From the cell containing the given text, extract its center point as (X, Y) coordinate. 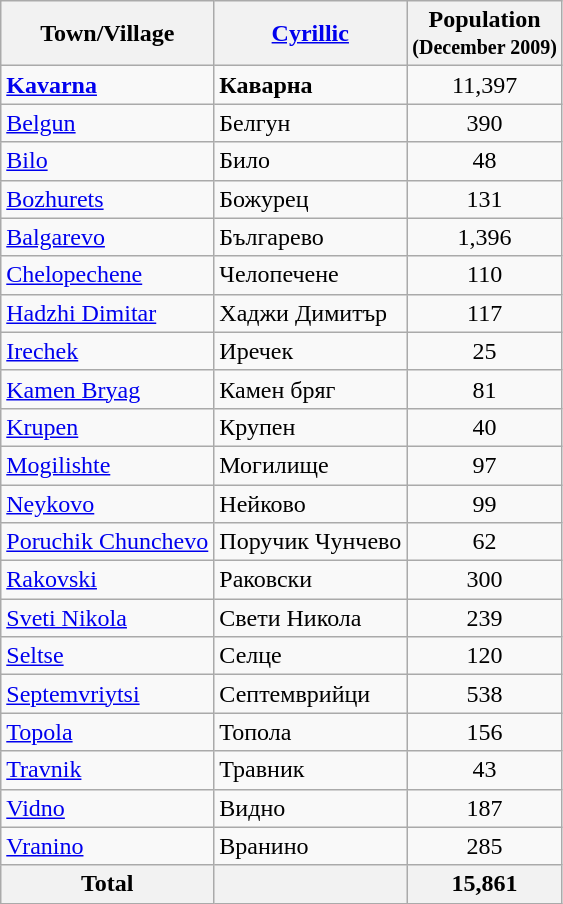
131 (485, 199)
Sveti Nikola (108, 618)
156 (485, 732)
Българево (310, 237)
Божурец (310, 199)
Свети Никола (310, 618)
239 (485, 618)
390 (485, 123)
Cyrillic (310, 34)
11,397 (485, 85)
15,861 (485, 884)
Крупен (310, 427)
Челопечене (310, 275)
Видно (310, 808)
Септемврийци (310, 694)
43 (485, 770)
Topola (108, 732)
Bilo (108, 161)
Vranino (108, 846)
25 (485, 351)
Hadzhi Dimitar (108, 313)
Белгун (310, 123)
Топола (310, 732)
Поручик Чунчево (310, 542)
Seltse (108, 656)
99 (485, 503)
538 (485, 694)
Population(December 2009) (485, 34)
48 (485, 161)
81 (485, 389)
Раковски (310, 580)
Камен бряг (310, 389)
Town/Village (108, 34)
Хаджи Димитър (310, 313)
97 (485, 465)
Balgarevo (108, 237)
Neykovo (108, 503)
Belgun (108, 123)
285 (485, 846)
Било (310, 161)
Bozhurets (108, 199)
110 (485, 275)
300 (485, 580)
Вранино (310, 846)
Krupen (108, 427)
Mogilishte (108, 465)
Irechek (108, 351)
40 (485, 427)
Нейково (310, 503)
Kavarna (108, 85)
Иречек (310, 351)
Kamen Bryag (108, 389)
117 (485, 313)
1,396 (485, 237)
62 (485, 542)
Каварна (310, 85)
Chelopechene (108, 275)
Poruchik Chunchevo (108, 542)
120 (485, 656)
Septemvriytsi (108, 694)
Rakovski (108, 580)
Травник (310, 770)
Total (108, 884)
Могилище (310, 465)
187 (485, 808)
Travnik (108, 770)
Селце (310, 656)
Vidno (108, 808)
